Return the (X, Y) coordinate for the center point of the cell that contains the specified text.  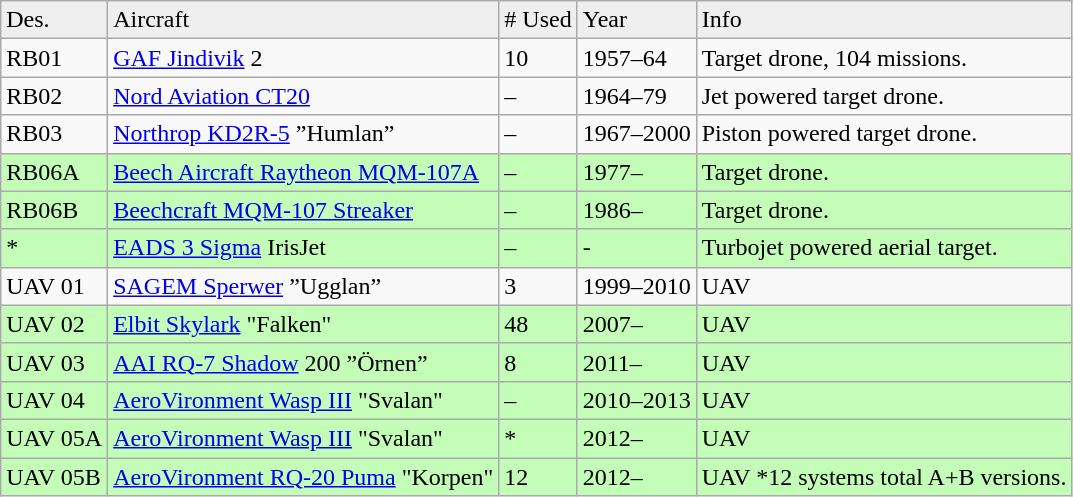
RB06B (54, 210)
1964–79 (636, 96)
UAV 05B (54, 477)
8 (538, 362)
1986– (636, 210)
Year (636, 20)
2007– (636, 324)
GAF Jindivik 2 (304, 58)
Northrop KD2R-5 ”Humlan” (304, 134)
Elbit Skylark "Falken" (304, 324)
Des. (54, 20)
RB03 (54, 134)
12 (538, 477)
UAV 01 (54, 286)
10 (538, 58)
48 (538, 324)
UAV 03 (54, 362)
EADS 3 Sigma IrisJet (304, 248)
Target drone, 104 missions. (884, 58)
1967–2000 (636, 134)
UAV 05A (54, 438)
SAGEM Sperwer ”Ugglan” (304, 286)
UAV *12 systems total A+B versions. (884, 477)
Turbojet powered aerial target. (884, 248)
3 (538, 286)
1977– (636, 172)
Beechcraft MQM-107 Streaker (304, 210)
1999–2010 (636, 286)
2010–2013 (636, 400)
RB02 (54, 96)
2011– (636, 362)
RB01 (54, 58)
- (636, 248)
1957–64 (636, 58)
Aircraft (304, 20)
Piston powered target drone. (884, 134)
Nord Aviation CT20 (304, 96)
Beech Aircraft Raytheon MQM-107A (304, 172)
# Used (538, 20)
UAV 02 (54, 324)
AAI RQ-7 Shadow 200 ”Örnen” (304, 362)
AeroVironment RQ-20 Puma "Korpen" (304, 477)
UAV 04 (54, 400)
Jet powered target drone. (884, 96)
RB06A (54, 172)
Info (884, 20)
